Find where the given text appears and provide that cell's center as [X, Y] coordinate. 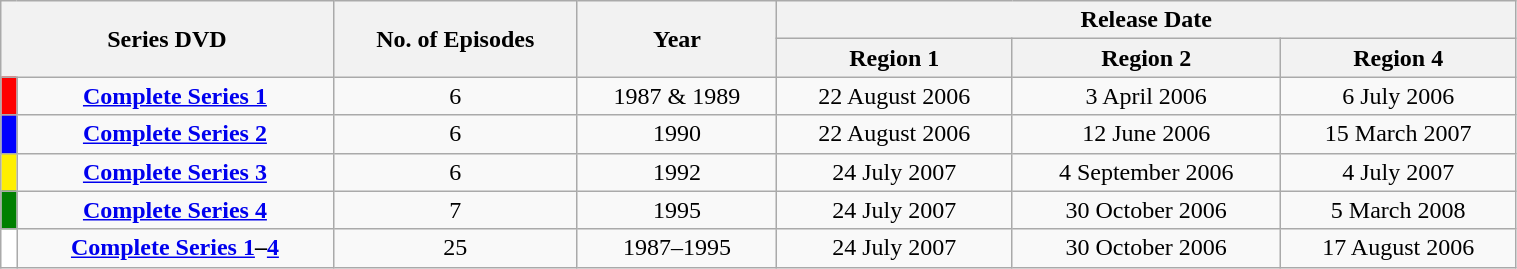
Region 4 [1398, 58]
Year [676, 39]
Complete Series 1–4 [175, 248]
15 March 2007 [1398, 134]
Region 2 [1146, 58]
1992 [676, 172]
12 June 2006 [1146, 134]
1990 [676, 134]
1987 & 1989 [676, 96]
25 [455, 248]
3 April 2006 [1146, 96]
Release Date [1146, 20]
6 July 2006 [1398, 96]
Complete Series 2 [175, 134]
4 September 2006 [1146, 172]
Complete Series 3 [175, 172]
17 August 2006 [1398, 248]
Series DVD [167, 39]
5 March 2008 [1398, 210]
Complete Series 1 [175, 96]
No. of Episodes [455, 39]
1995 [676, 210]
1987–1995 [676, 248]
7 [455, 210]
Complete Series 4 [175, 210]
4 July 2007 [1398, 172]
Region 1 [894, 58]
